Detect which cell encompasses the target text, then output its (X, Y) center coordinate. 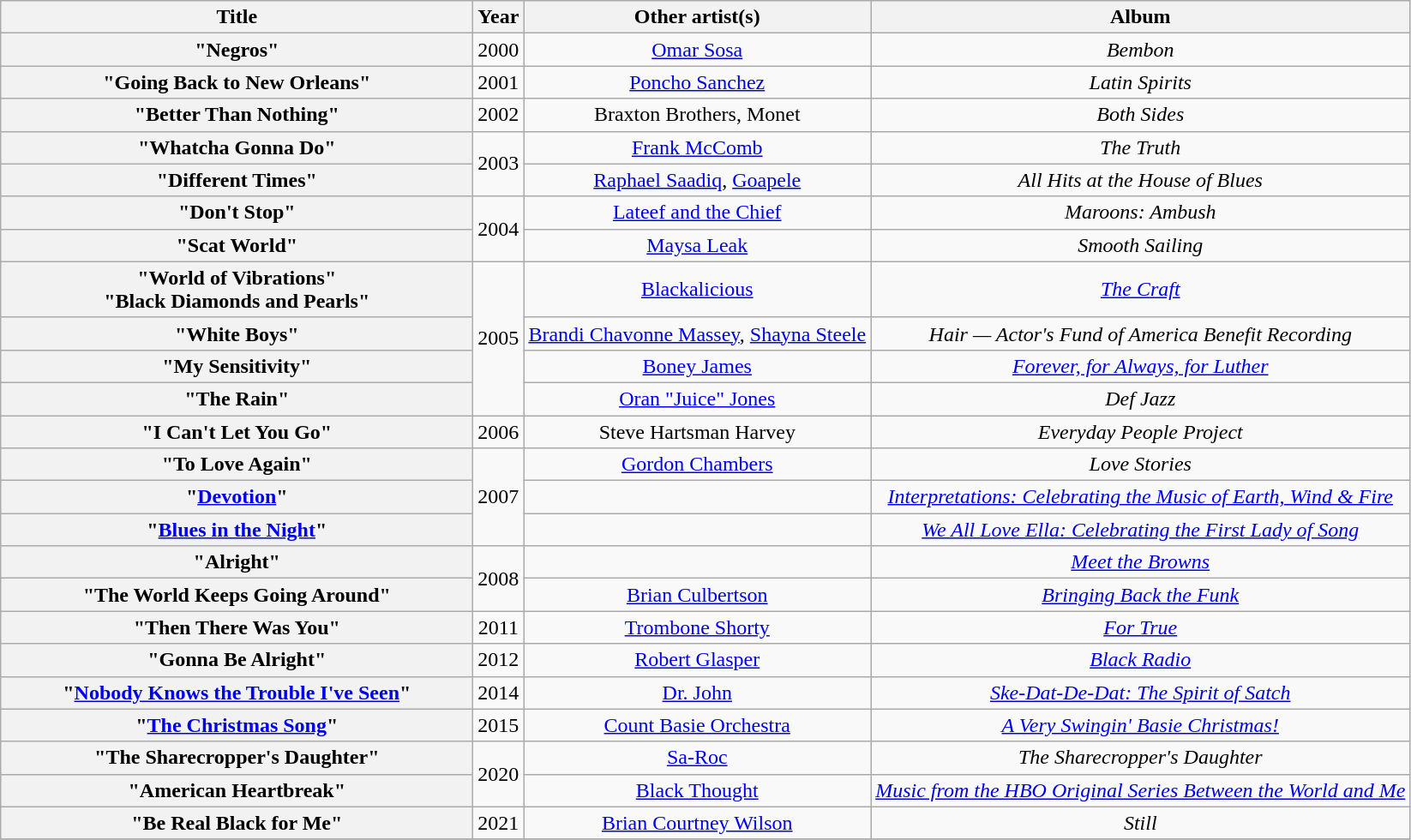
"Scat World" (237, 245)
Black Radio (1140, 660)
"Different Times" (237, 180)
Interpretations: Celebrating the Music of Earth, Wind & Fire (1140, 497)
A Very Swingin' Basie Christmas! (1140, 725)
"Don't Stop" (237, 213)
Frank McComb (698, 147)
Boney James (698, 366)
"The Christmas Song" (237, 725)
Forever, for Always, for Luther (1140, 366)
Dr. John (698, 693)
Year (499, 17)
The Truth (1140, 147)
"White Boys" (237, 333)
Oran "Juice" Jones (698, 399)
Maysa Leak (698, 245)
Smooth Sailing (1140, 245)
Omar Sosa (698, 50)
"The Rain" (237, 399)
2012 (499, 660)
Braxton Brothers, Monet (698, 115)
Def Jazz (1140, 399)
The Craft (1140, 290)
"Alright" (237, 562)
2007 (499, 497)
"The Sharecropper's Daughter" (237, 758)
Robert Glasper (698, 660)
Still (1140, 823)
Black Thought (698, 790)
"Nobody Knows the Trouble I've Seen" (237, 693)
Maroons: Ambush (1140, 213)
2021 (499, 823)
Bringing Back the Funk (1140, 595)
Brandi Chavonne Massey, Shayna Steele (698, 333)
Raphael Saadiq, Goapele (698, 180)
Other artist(s) (698, 17)
"My Sensitivity" (237, 366)
Love Stories (1140, 465)
Count Basie Orchestra (698, 725)
The Sharecropper's Daughter (1140, 758)
Music from the HBO Original Series Between the World and Me (1140, 790)
"Blues in the Night" (237, 530)
"World of Vibrations""Black Diamonds and Pearls" (237, 290)
2000 (499, 50)
2008 (499, 579)
Poncho Sanchez (698, 82)
2004 (499, 229)
2015 (499, 725)
Gordon Chambers (698, 465)
2005 (499, 338)
Album (1140, 17)
Bembon (1140, 50)
Trombone Shorty (698, 627)
Both Sides (1140, 115)
"Better Than Nothing" (237, 115)
2011 (499, 627)
Brian Courtney Wilson (698, 823)
"Negros" (237, 50)
Everyday People Project (1140, 431)
All Hits at the House of Blues (1140, 180)
Hair — Actor's Fund of America Benefit Recording (1140, 333)
2001 (499, 82)
2003 (499, 164)
For True (1140, 627)
Steve Hartsman Harvey (698, 431)
Brian Culbertson (698, 595)
"I Can't Let You Go" (237, 431)
2014 (499, 693)
"Then There Was You" (237, 627)
Lateef and the Chief (698, 213)
"Be Real Black for Me" (237, 823)
"To Love Again" (237, 465)
Latin Spirits (1140, 82)
Meet the Browns (1140, 562)
2020 (499, 774)
"Going Back to New Orleans" (237, 82)
"Devotion" (237, 497)
"American Heartbreak" (237, 790)
Blackalicious (698, 290)
"Gonna Be Alright" (237, 660)
Ske-Dat-De-Dat: The Spirit of Satch (1140, 693)
"The World Keeps Going Around" (237, 595)
2006 (499, 431)
2002 (499, 115)
We All Love Ella: Celebrating the First Lady of Song (1140, 530)
Title (237, 17)
Sa-Roc (698, 758)
"Whatcha Gonna Do" (237, 147)
